Output the [x, y] coordinate of the center of the cell containing the given text.  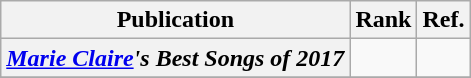
Marie Claire's Best Songs of 2017 [176, 58]
Ref. [444, 20]
Rank [384, 20]
Publication [176, 20]
